For the text-containing cell, return its midpoint in (X, Y) coordinate format. 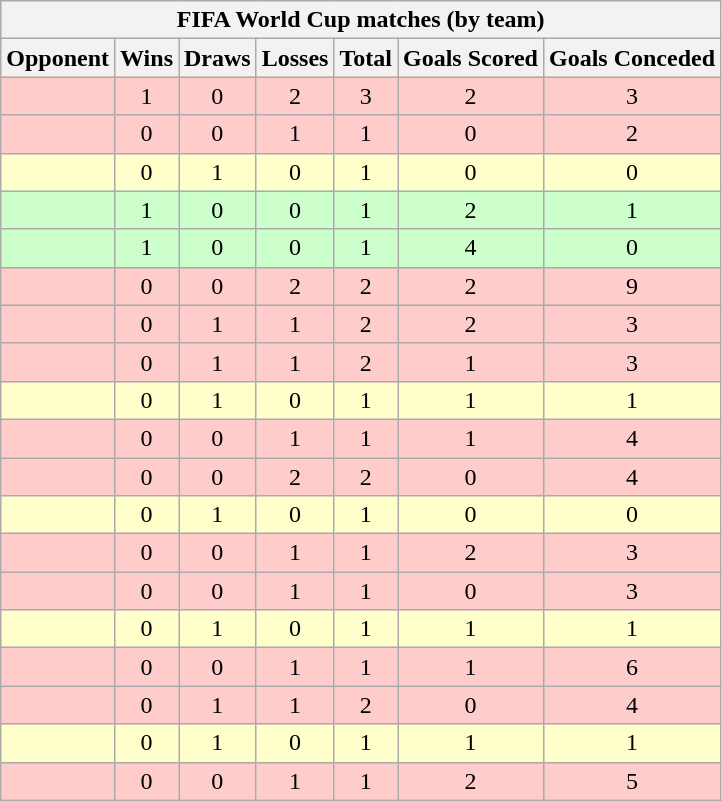
5 (632, 781)
Losses (295, 58)
6 (632, 667)
FIFA World Cup matches (by team) (361, 20)
Wins (147, 58)
Opponent (58, 58)
9 (632, 286)
Goals Conceded (632, 58)
Total (366, 58)
Goals Scored (471, 58)
Draws (217, 58)
